Provide the [X, Y] coordinate of the cell's center where the given text is located.  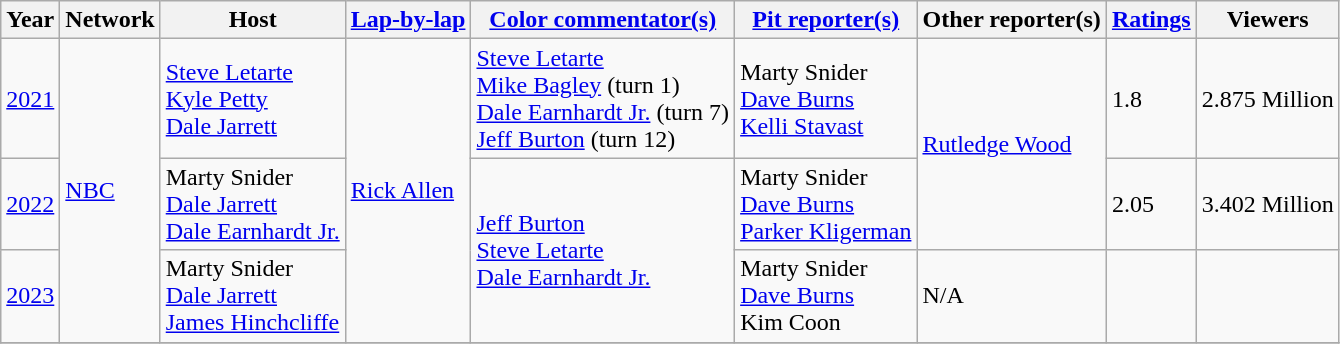
NBC [110, 190]
2021 [30, 98]
Color commentator(s) [603, 20]
Marty SniderDave BurnsKim Coon [826, 296]
Network [110, 20]
2023 [30, 296]
Rick Allen [408, 190]
N/A [1012, 296]
Marty SniderDave BurnsKelli Stavast [826, 98]
2.05 [1151, 204]
2.875 Million [1268, 98]
Viewers [1268, 20]
Lap-by-lap [408, 20]
3.402 Million [1268, 204]
Rutledge Wood [1012, 144]
Pit reporter(s) [826, 20]
Marty SniderDale JarrettDale Earnhardt Jr. [252, 204]
1.8 [1151, 98]
Ratings [1151, 20]
Host [252, 20]
Jeff BurtonSteve LetarteDale Earnhardt Jr. [603, 250]
Steve LetarteKyle PettyDale Jarrett [252, 98]
Steve LetarteMike Bagley (turn 1)Dale Earnhardt Jr. (turn 7)Jeff Burton (turn 12) [603, 98]
Marty SniderDale JarrettJames Hinchcliffe [252, 296]
2022 [30, 204]
Year [30, 20]
Marty SniderDave BurnsParker Kligerman [826, 204]
Other reporter(s) [1012, 20]
